Scan for the cell matching the given text and deliver its [X, Y] coordinate at center. 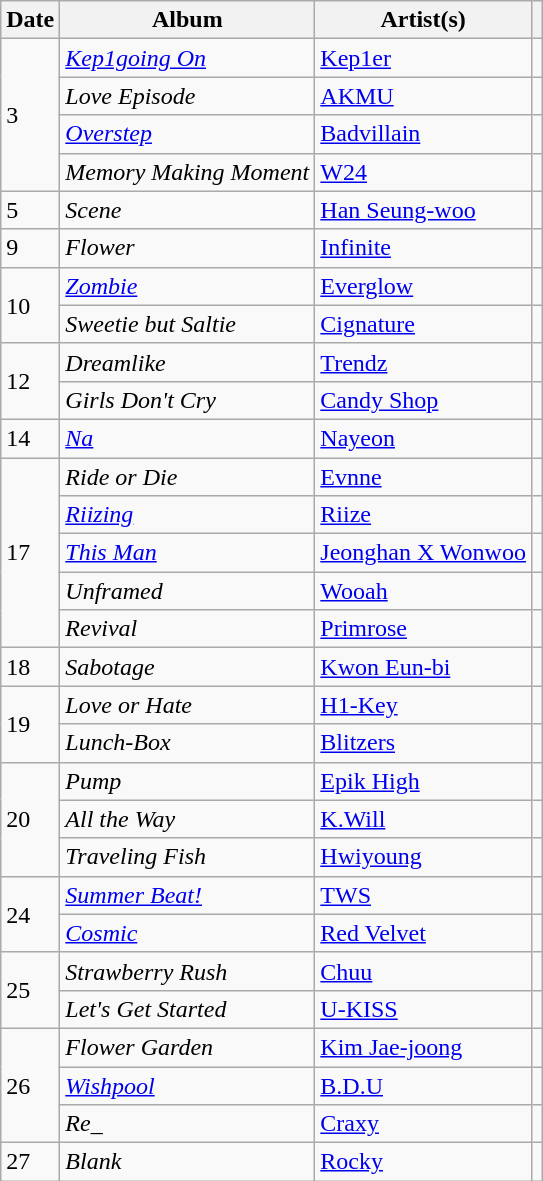
Craxy [424, 1124]
Revival [188, 629]
Epik High [424, 781]
Overstep [188, 134]
14 [30, 438]
Scene [188, 210]
Infinite [424, 248]
Chuu [424, 971]
Sabotage [188, 667]
W24 [424, 172]
Red Velvet [424, 933]
24 [30, 914]
Wooah [424, 591]
H1-Key [424, 705]
Cignature [424, 324]
Han Seung-woo [424, 210]
Hwiyoung [424, 857]
Traveling Fish [188, 857]
18 [30, 667]
Strawberry Rush [188, 971]
Kim Jae-joong [424, 1047]
Nayeon [424, 438]
Dreamlike [188, 362]
Riizing [188, 515]
Love Episode [188, 96]
Blank [188, 1162]
Flower Garden [188, 1047]
25 [30, 990]
Flower [188, 248]
Blitzers [424, 743]
This Man [188, 553]
Artist(s) [424, 20]
9 [30, 248]
26 [30, 1085]
Zombie [188, 286]
Kep1going On [188, 58]
Memory Making Moment [188, 172]
Jeonghan X Wonwoo [424, 553]
Let's Get Started [188, 1009]
10 [30, 305]
All the Way [188, 819]
Trendz [424, 362]
K.Will [424, 819]
Lunch-Box [188, 743]
17 [30, 553]
12 [30, 381]
Unframed [188, 591]
Re_ [188, 1124]
3 [30, 115]
Na [188, 438]
Sweetie but Saltie [188, 324]
Primrose [424, 629]
B.D.U [424, 1085]
AKMU [424, 96]
27 [30, 1162]
U-KISS [424, 1009]
Wishpool [188, 1085]
Ride or Die [188, 477]
Album [188, 20]
Kwon Eun-bi [424, 667]
Evnne [424, 477]
Everglow [424, 286]
Badvillain [424, 134]
Cosmic [188, 933]
Candy Shop [424, 400]
5 [30, 210]
Pump [188, 781]
Summer Beat! [188, 895]
Riize [424, 515]
Date [30, 20]
Girls Don't Cry [188, 400]
Rocky [424, 1162]
Love or Hate [188, 705]
Kep1er [424, 58]
20 [30, 819]
TWS [424, 895]
19 [30, 724]
